Determine the (X, Y) coordinate at the center of the cell enclosing the given text.  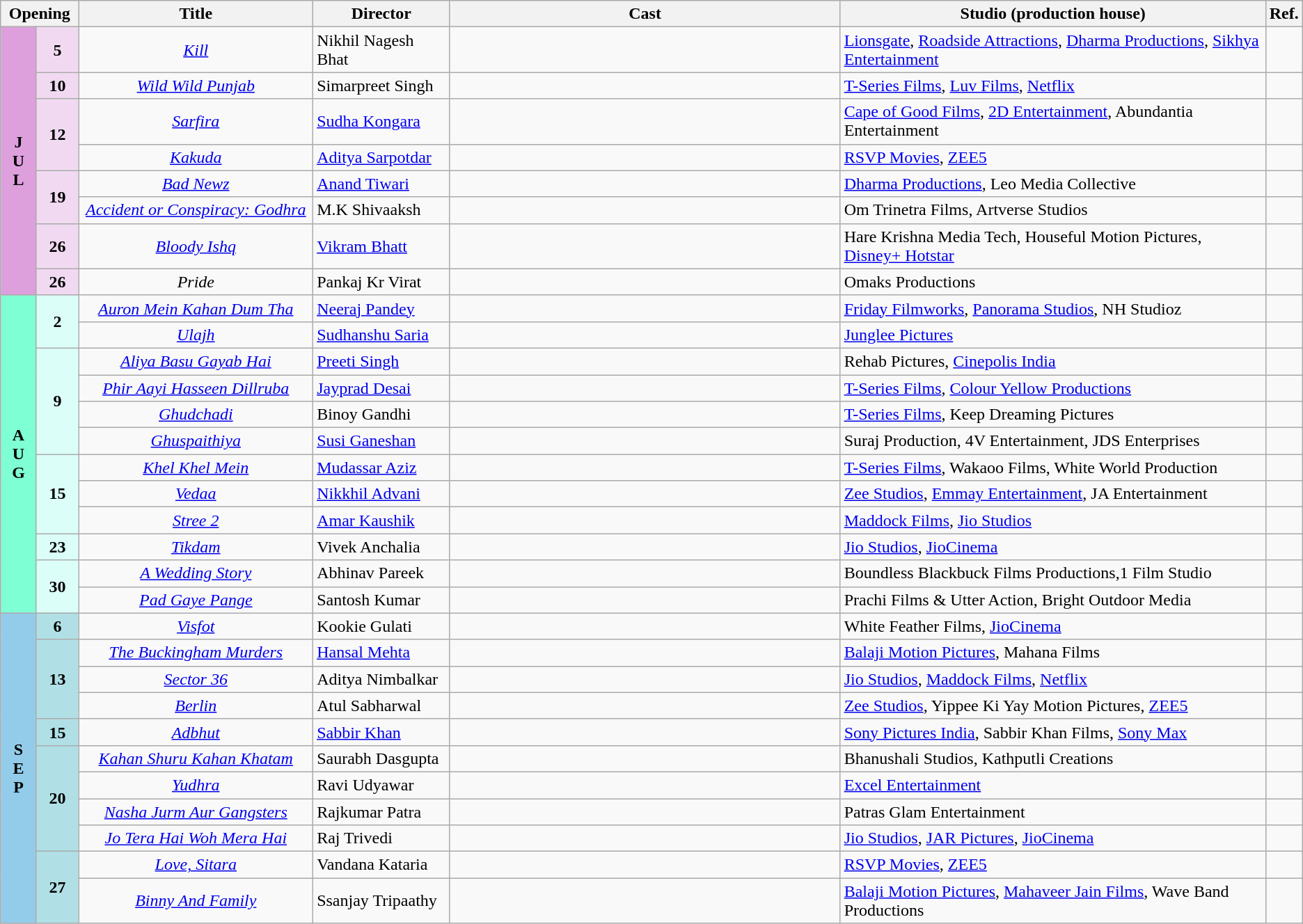
Neeraj Pandey (381, 308)
Raj Trivedi (381, 838)
Balaji Motion Pictures, Mahaveer Jain Films, Wave Band Productions (1052, 900)
Balaji Motion Pictures, Mahana Films (1052, 653)
10 (57, 86)
Tikdam (196, 547)
Preeti Singh (381, 361)
Dharma Productions, Leo Media Collective (1052, 184)
Jio Studios, JAR Pictures, JioCinema (1052, 838)
13 (57, 679)
20 (57, 798)
Jio Studios, Maddock Films, Netflix (1052, 679)
Sarfira (196, 121)
Patras Glam Entertainment (1052, 812)
Ravi Udyawar (381, 785)
Ghudchadi (196, 415)
Studio (production house) (1052, 14)
Pride (196, 282)
Accident or Conspiracy: Godhra (196, 210)
Wild Wild Punjab (196, 86)
T-Series Films, Keep Dreaming Pictures (1052, 415)
Bhanushali Studios, Kathputli Creations (1052, 758)
Hansal Mehta (381, 653)
Khel Khel Mein (196, 468)
30 (57, 587)
Title (196, 14)
Sudha Kongara (381, 121)
M.K Shivaaksh (381, 210)
Sony Pictures India, Sabbir Khan Films, Sony Max (1052, 732)
Sector 36 (196, 679)
Aliya Basu Gayab Hai (196, 361)
Junglee Pictures (1052, 335)
Om Trinetra Films, Artverse Studios (1052, 210)
23 (57, 547)
Cape of Good Films, 2D Entertainment, Abundantia Entertainment (1052, 121)
Yudhra (196, 785)
Sabbir Khan (381, 732)
Abhinav Pareek (381, 573)
Ssanjay Tripaathy (381, 900)
Kill (196, 50)
2 (57, 321)
Binny And Family (196, 900)
Zee Studios, Emmay Entertainment, JA Entertainment (1052, 494)
9 (57, 401)
Mudassar Aziz (381, 468)
Jayprad Desai (381, 388)
19 (57, 197)
Auron Mein Kahan Dum Tha (196, 308)
Bad Newz (196, 184)
5 (57, 50)
Sudhanshu Saria (381, 335)
Excel Entertainment (1052, 785)
Lionsgate, Roadside Attractions, Dharma Productions, Sikhya Entertainment (1052, 50)
Phir Aayi Hasseen Dillruba (196, 388)
Zee Studios, Yippee Ki Yay Motion Pictures, ZEE5 (1052, 706)
Vandana Kataria (381, 865)
Adbhut (196, 732)
Bloody Ishq (196, 246)
A Wedding Story (196, 573)
Saurabh Dasgupta (381, 758)
The Buckingham Murders (196, 653)
Vedaa (196, 494)
Omaks Productions (1052, 282)
SEP (18, 768)
Vikram Bhatt (381, 246)
Atul Sabharwal (381, 706)
Ghuspaithiya (196, 441)
Love, Sitara (196, 865)
Rehab Pictures, Cinepolis India (1052, 361)
JUL (18, 161)
Maddock Films, Jio Studios (1052, 520)
White Feather Films, JioCinema (1052, 626)
Ulajh (196, 335)
Nasha Jurm Aur Gangsters (196, 812)
Simarpreet Singh (381, 86)
Opening (40, 14)
Ref. (1284, 14)
Kakuda (196, 157)
AUG (18, 454)
Nikhil Nagesh Bhat (381, 50)
Boundless Blackbuck Films Productions,1 Film Studio (1052, 573)
T-Series Films, Luv Films, Netflix (1052, 86)
Berlin (196, 706)
Binoy Gandhi (381, 415)
T-Series Films, Colour Yellow Productions (1052, 388)
Aditya Nimbalkar (381, 679)
Friday Filmworks, Panorama Studios, NH Studioz (1052, 308)
Nikkhil Advani (381, 494)
Kookie Gulati (381, 626)
Pankaj Kr Virat (381, 282)
Jo Tera Hai Woh Mera Hai (196, 838)
Amar Kaushik (381, 520)
Pad Gaye Pange (196, 600)
T-Series Films, Wakaoo Films, White World Production (1052, 468)
27 (57, 888)
Visfot (196, 626)
Rajkumar Patra (381, 812)
Cast (645, 14)
Kahan Shuru Kahan Khatam (196, 758)
Director (381, 14)
Vivek Anchalia (381, 547)
Jio Studios, JioCinema (1052, 547)
Stree 2 (196, 520)
Prachi Films & Utter Action, Bright Outdoor Media (1052, 600)
Susi Ganeshan (381, 441)
Hare Krishna Media Tech, Houseful Motion Pictures, Disney+ Hotstar (1052, 246)
Suraj Production, 4V Entertainment, JDS Enterprises (1052, 441)
12 (57, 135)
Anand Tiwari (381, 184)
Santosh Kumar (381, 600)
Aditya Sarpotdar (381, 157)
6 (57, 626)
